Capture the cell that displays the provided text and extract its [x, y] central coordinate. 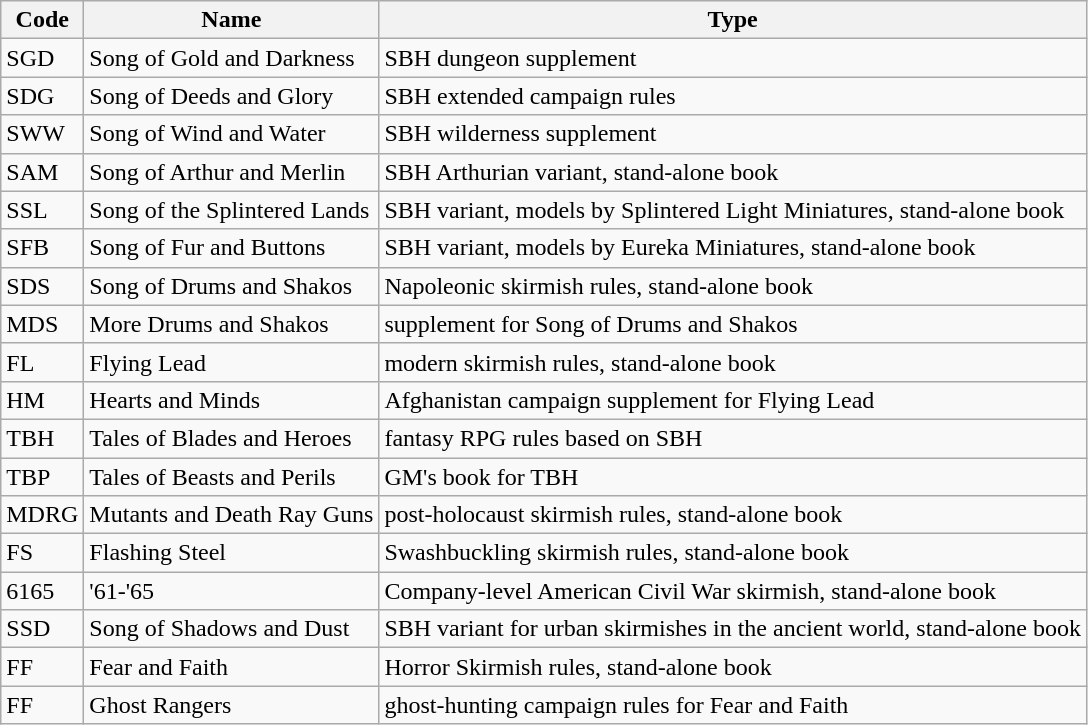
SSL [42, 210]
FL [42, 362]
Song of Wind and Water [232, 134]
Flashing Steel [232, 553]
Swashbuckling skirmish rules, stand-alone book [733, 553]
MDRG [42, 515]
Song of Deeds and Glory [232, 96]
SBH extended campaign rules [733, 96]
More Drums and Shakos [232, 324]
SSD [42, 629]
SWW [42, 134]
Hearts and Minds [232, 400]
Code [42, 20]
Mutants and Death Ray Guns [232, 515]
SBH dungeon supplement [733, 58]
Horror Skirmish rules, stand-alone book [733, 667]
SFB [42, 248]
post-holocaust skirmish rules, stand-alone book [733, 515]
FS [42, 553]
SGD [42, 58]
Song of Fur and Buttons [232, 248]
Tales of Blades and Heroes [232, 438]
modern skirmish rules, stand-alone book [733, 362]
Fear and Faith [232, 667]
Name [232, 20]
SBH wilderness supplement [733, 134]
Flying Lead [232, 362]
SBH variant for urban skirmishes in the ancient world, stand-alone book [733, 629]
Song of Drums and Shakos [232, 286]
TBH [42, 438]
SDG [42, 96]
GM's book for TBH [733, 477]
TBP [42, 477]
Song of Shadows and Dust [232, 629]
supplement for Song of Drums and Shakos [733, 324]
Song of Gold and Darkness [232, 58]
ghost-hunting campaign rules for Fear and Faith [733, 705]
SBH variant, models by Splintered Light Miniatures, stand-alone book [733, 210]
Company-level American Civil War skirmish, stand-alone book [733, 591]
Ghost Rangers [232, 705]
fantasy RPG rules based on SBH [733, 438]
SBH variant, models by Eureka Miniatures, stand-alone book [733, 248]
Song of Arthur and Merlin [232, 172]
Song of the Splintered Lands [232, 210]
SAM [42, 172]
Type [733, 20]
'61-'65 [232, 591]
HM [42, 400]
Napoleonic skirmish rules, stand-alone book [733, 286]
Tales of Beasts and Perils [232, 477]
SDS [42, 286]
6165 [42, 591]
Afghanistan campaign supplement for Flying Lead [733, 400]
MDS [42, 324]
SBH Arthurian variant, stand-alone book [733, 172]
